Provide the [X, Y] coordinate of the cell's center where the given text is located.  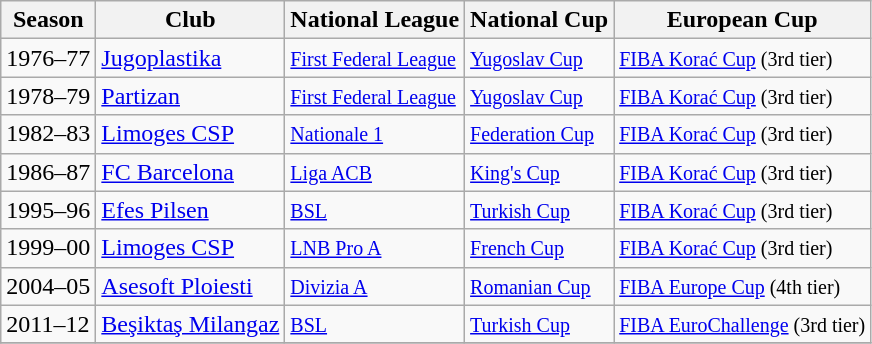
National League [375, 20]
Efes Pilsen [190, 210]
1995–96 [48, 210]
1999–00 [48, 248]
Federation Cup [540, 134]
Club [190, 20]
Beşiktaş Milangaz [190, 324]
2004–05 [48, 286]
FIBA EuroChallenge (3rd tier) [742, 324]
National Cup [540, 20]
Season [48, 20]
2011–12 [48, 324]
Romanian Cup [540, 286]
FIBA Europe Cup (4th tier) [742, 286]
Asesoft Ploiesti [190, 286]
European Cup [742, 20]
1986–87 [48, 172]
Nationale 1 [375, 134]
Divizia A [375, 286]
1976–77 [48, 58]
1982–83 [48, 134]
Jugoplastika [190, 58]
FC Barcelona [190, 172]
1978–79 [48, 96]
Liga ACB [375, 172]
Partizan [190, 96]
King's Cup [540, 172]
French Cup [540, 248]
LNB Pro A [375, 248]
